Output the [X, Y] coordinate of the center of the cell containing the given text.  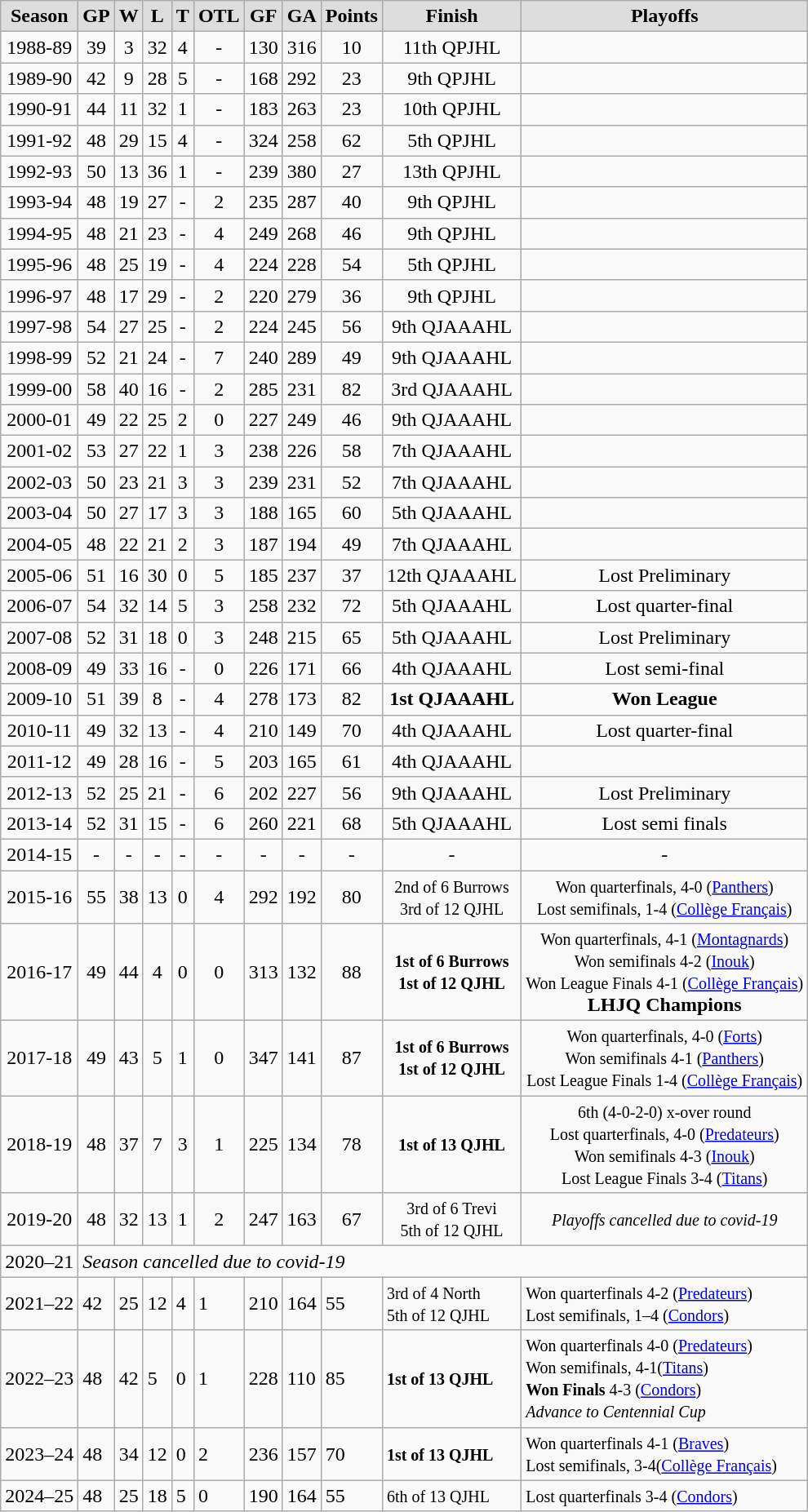
225 [263, 1144]
134 [302, 1144]
248 [263, 637]
110 [302, 1379]
68 [351, 823]
87 [351, 1058]
62 [351, 140]
60 [351, 513]
Points [351, 16]
14 [157, 606]
Season cancelled due to covid-19 [443, 1261]
1989-90 [39, 78]
L [157, 16]
149 [302, 730]
245 [302, 326]
2005-06 [39, 575]
130 [263, 47]
380 [302, 171]
24 [157, 357]
192 [302, 896]
3rd of 6 Trevi5th of 12 QJHL [451, 1219]
W [129, 16]
GP [96, 16]
72 [351, 606]
2018-19 [39, 1144]
2022–23 [39, 1379]
316 [302, 47]
287 [302, 202]
Won quarterfinals 4-1 (Braves)Lost semifinals, 3-4(Collège Français) [664, 1454]
38 [129, 896]
132 [302, 973]
168 [263, 78]
Won quarterfinals 4-2 (Predateurs)Lost semifinals, 1–4 (Condors) [664, 1304]
85 [351, 1379]
188 [263, 513]
260 [263, 823]
2024–25 [39, 1496]
220 [263, 295]
10 [351, 47]
2014-15 [39, 854]
194 [302, 544]
3rd of 4 North 5th of 12 QJHL [451, 1304]
187 [263, 544]
203 [263, 761]
2004-05 [39, 544]
6th (4-0-2-0) x-over roundLost quarterfinals, 4-0 (Predateurs)Won semifinals 4-3 (Inouk)Lost League Finals 3-4 (Titans) [664, 1144]
1st QJAAAHL [451, 699]
2011-12 [39, 761]
67 [351, 1219]
1990-91 [39, 109]
Won quarterfinals, 4-0 (Panthers)Lost semifinals, 1-4 (Collège Français) [664, 896]
10th QPJHL [451, 109]
34 [129, 1454]
2023–24 [39, 1454]
263 [302, 109]
1999-00 [39, 389]
Lost semi-final [664, 668]
1998-99 [39, 357]
268 [302, 233]
65 [351, 637]
2017-18 [39, 1058]
1991-92 [39, 140]
1995-96 [39, 264]
2016-17 [39, 973]
163 [302, 1219]
221 [302, 823]
1997-98 [39, 326]
232 [302, 606]
2000-01 [39, 420]
157 [302, 1454]
2008-09 [39, 668]
1992-93 [39, 171]
2013-14 [39, 823]
279 [302, 295]
8 [157, 699]
2015-16 [39, 896]
2012-13 [39, 792]
2006-07 [39, 606]
236 [263, 1454]
247 [263, 1219]
1994-95 [39, 233]
240 [263, 357]
202 [263, 792]
53 [96, 451]
Season [39, 16]
33 [129, 668]
Playoffs [664, 16]
215 [302, 637]
185 [263, 575]
2nd of 6 Burrows3rd of 12 QJHL [451, 896]
30 [157, 575]
2009-10 [39, 699]
Won League [664, 699]
66 [351, 668]
3rd QJAAAHL [451, 389]
285 [263, 389]
OTL [219, 16]
2002-03 [39, 482]
GF [263, 16]
T [183, 16]
278 [263, 699]
173 [302, 699]
2019-20 [39, 1219]
2020–21 [39, 1261]
88 [351, 973]
324 [263, 140]
GA [302, 16]
1988-89 [39, 47]
190 [263, 1496]
1996-97 [39, 295]
Playoffs cancelled due to covid-19 [664, 1219]
1993-94 [39, 202]
12th QJAAAHL [451, 575]
2001-02 [39, 451]
313 [263, 973]
9 [129, 78]
Lost semi finals [664, 823]
235 [263, 202]
Lost quarterfinals 3-4 (Condors) [664, 1496]
2010-11 [39, 730]
80 [351, 896]
171 [302, 668]
347 [263, 1058]
13th QPJHL [451, 171]
61 [351, 761]
2021–22 [39, 1304]
78 [351, 1144]
2007-08 [39, 637]
Won quarterfinals 4-0 (Predateurs)Won semifinals, 4-1(Titans)Won Finals 4-3 (Condors)Advance to Centennial Cup [664, 1379]
6th of 13 QJHL [451, 1496]
Won quarterfinals, 4-0 (Forts)Won semifinals 4-1 (Panthers)Lost League Finals 1-4 (Collège Français) [664, 1058]
11 [129, 109]
238 [263, 451]
183 [263, 109]
Finish [451, 16]
2003-04 [39, 513]
43 [129, 1058]
289 [302, 357]
Won quarterfinals, 4-1 (Montagnards)Won semifinals 4-2 (Inouk)Won League Finals 4-1 (Collège Français)LHJQ Champions [664, 973]
237 [302, 575]
141 [302, 1058]
11th QPJHL [451, 47]
